Identify which cell holds the provided text, then report its [x, y] central coordinate. 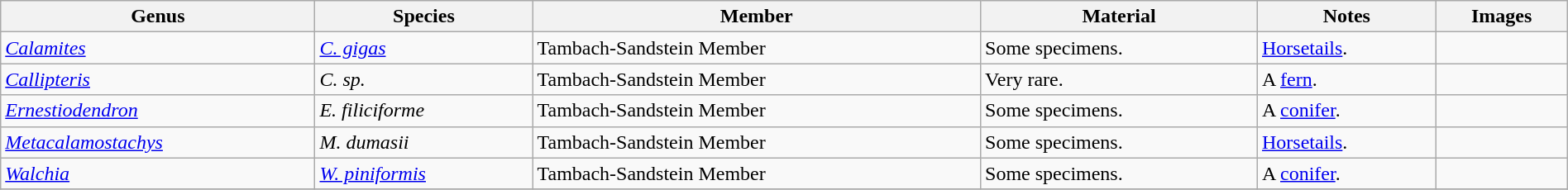
W. piniformis [423, 173]
A fern. [1347, 79]
C. gigas [423, 48]
Walchia [158, 173]
Notes [1347, 17]
E. filiciforme [423, 111]
Member [757, 17]
Genus [158, 17]
Metacalamostachys [158, 142]
Images [1502, 17]
M. dumasii [423, 142]
Callipteris [158, 79]
Species [423, 17]
Calamites [158, 48]
Material [1120, 17]
C. sp. [423, 79]
Very rare. [1120, 79]
Ernestiodendron [158, 111]
